Scan for the cell matching the given text and deliver its (X, Y) coordinate at center. 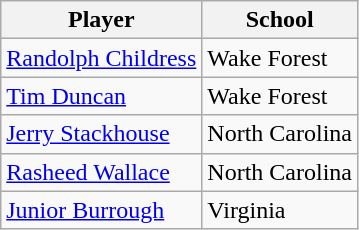
Player (102, 20)
School (280, 20)
Junior Burrough (102, 210)
Randolph Childress (102, 58)
Jerry Stackhouse (102, 134)
Rasheed Wallace (102, 172)
Tim Duncan (102, 96)
Virginia (280, 210)
